Return (X, Y) of the center of cell containing provided text 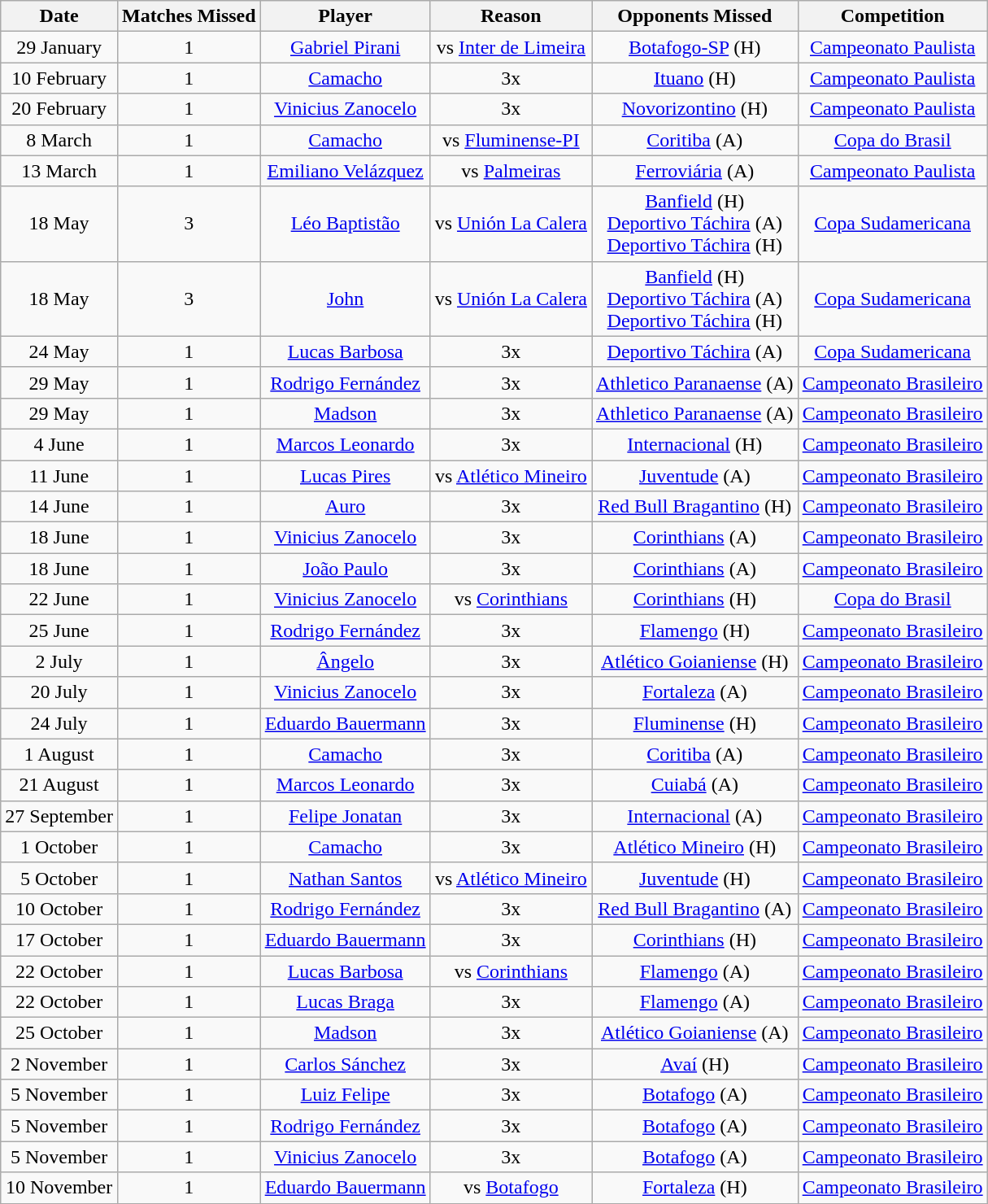
25 June (59, 630)
1 October (59, 847)
Lucas Braga (345, 1002)
Auro (345, 507)
Ituano (H) (695, 78)
21 August (59, 785)
Fortaleza (A) (695, 692)
Botafogo-SP (H) (695, 47)
Fluminense (H) (695, 723)
vs Botafogo (511, 1188)
Luiz Felipe (345, 1095)
29 January (59, 47)
Matches Missed (189, 16)
Atlético Goianiense (A) (695, 1033)
Juventude (H) (695, 878)
8 March (59, 140)
24 July (59, 723)
20 July (59, 692)
Atlético Goianiense (H) (695, 661)
1 August (59, 754)
Felipe Jonatan (345, 816)
Date (59, 16)
Atlético Mineiro (H) (695, 847)
Internacional (H) (695, 444)
14 June (59, 507)
Ângelo (345, 661)
Emiliano Velázquez (345, 171)
17 October (59, 940)
13 March (59, 171)
Avaí (H) (695, 1064)
João Paulo (345, 569)
10 October (59, 909)
vs Palmeiras (511, 171)
Flamengo (H) (695, 630)
22 June (59, 600)
Opponents Missed (695, 16)
5 October (59, 878)
Red Bull Bragantino (H) (695, 507)
John (345, 299)
Competition (893, 16)
10 November (59, 1188)
Carlos Sánchez (345, 1064)
Gabriel Pirani (345, 47)
vs Fluminense-PI (511, 140)
11 June (59, 476)
4 June (59, 444)
Novorizontino (H) (695, 109)
Red Bull Bragantino (A) (695, 909)
Fortaleza (H) (695, 1188)
Nathan Santos (345, 878)
Reason (511, 16)
20 February (59, 109)
2 July (59, 661)
Internacional (A) (695, 816)
Léo Baptistão (345, 224)
vs Inter de Limeira (511, 47)
Player (345, 16)
24 May (59, 351)
Lucas Pires (345, 476)
Deportivo Táchira (A) (695, 351)
Juventude (A) (695, 476)
27 September (59, 816)
10 February (59, 78)
Ferroviária (A) (695, 171)
Cuiabá (A) (695, 785)
2 November (59, 1064)
25 October (59, 1033)
